Determine the (X, Y) coordinate at the center of the cell enclosing the given text.  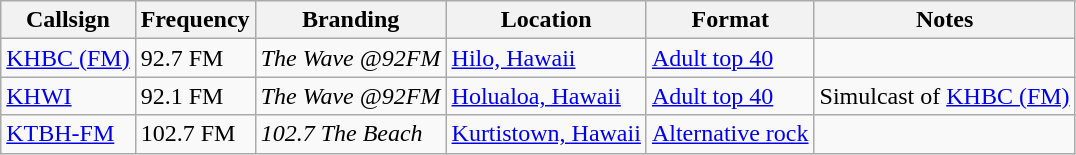
Notes (944, 20)
92.7 FM (195, 58)
Callsign (68, 20)
Holualoa, Hawaii (546, 96)
Frequency (195, 20)
Branding (350, 20)
KHBC (FM) (68, 58)
102.7 The Beach (350, 134)
Format (730, 20)
Alternative rock (730, 134)
92.1 FM (195, 96)
Hilo, Hawaii (546, 58)
KTBH-FM (68, 134)
102.7 FM (195, 134)
KHWI (68, 96)
Location (546, 20)
Kurtistown, Hawaii (546, 134)
Simulcast of KHBC (FM) (944, 96)
